Find where the given text appears and provide that cell's center as (x, y) coordinate. 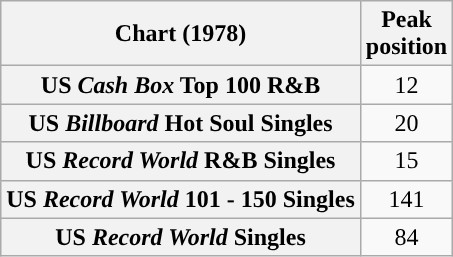
US Billboard Hot Soul Singles (181, 123)
US Record World R&B Singles (181, 161)
15 (406, 161)
20 (406, 123)
US Record World Singles (181, 237)
84 (406, 237)
US Record World 101 - 150 Singles (181, 199)
Peakposition (406, 34)
141 (406, 199)
12 (406, 85)
US Cash Box Top 100 R&B (181, 85)
Chart (1978) (181, 34)
